Return the [X, Y] coordinate for the center point of the cell that contains the specified text.  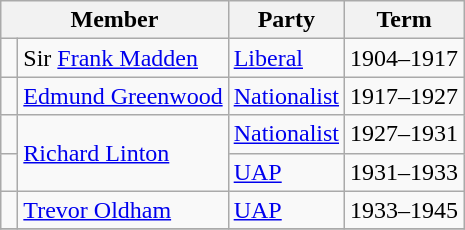
Richard Linton [123, 153]
Member [114, 20]
1933–1945 [404, 210]
Term [404, 20]
1917–1927 [404, 96]
Trevor Oldham [123, 210]
Party [286, 20]
1904–1917 [404, 58]
1927–1931 [404, 134]
Liberal [286, 58]
Edmund Greenwood [123, 96]
1931–1933 [404, 172]
Sir Frank Madden [123, 58]
